Detect which cell encompasses the target text, then output its [X, Y] center coordinate. 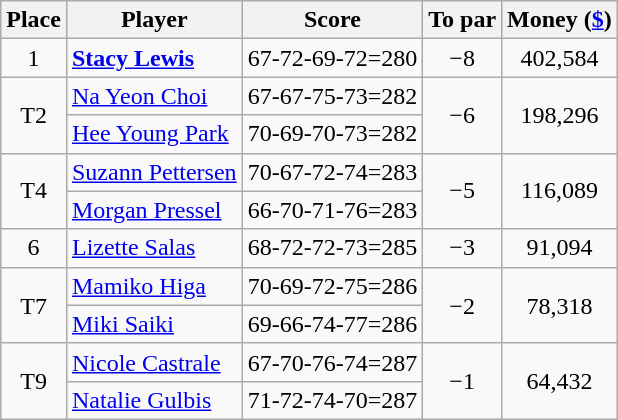
Suzann Pettersen [154, 172]
Mamiko Higa [154, 286]
Money ($) [560, 20]
−2 [462, 305]
64,432 [560, 381]
198,296 [560, 115]
T7 [34, 305]
116,089 [560, 191]
Na Yeon Choi [154, 96]
68-72-72-73=285 [332, 248]
91,094 [560, 248]
6 [34, 248]
To par [462, 20]
−6 [462, 115]
Morgan Pressel [154, 210]
Nicole Castrale [154, 362]
1 [34, 58]
78,318 [560, 305]
Hee Young Park [154, 134]
Score [332, 20]
−3 [462, 248]
T2 [34, 115]
Natalie Gulbis [154, 400]
70-67-72-74=283 [332, 172]
70-69-70-73=282 [332, 134]
67-67-75-73=282 [332, 96]
−1 [462, 381]
Miki Saiki [154, 324]
402,584 [560, 58]
71-72-74-70=287 [332, 400]
−8 [462, 58]
Place [34, 20]
66-70-71-76=283 [332, 210]
67-72-69-72=280 [332, 58]
69-66-74-77=286 [332, 324]
67-70-76-74=287 [332, 362]
−5 [462, 191]
T4 [34, 191]
T9 [34, 381]
Lizette Salas [154, 248]
Stacy Lewis [154, 58]
70-69-72-75=286 [332, 286]
Player [154, 20]
